Detect which cell encompasses the target text, then output its [x, y] center coordinate. 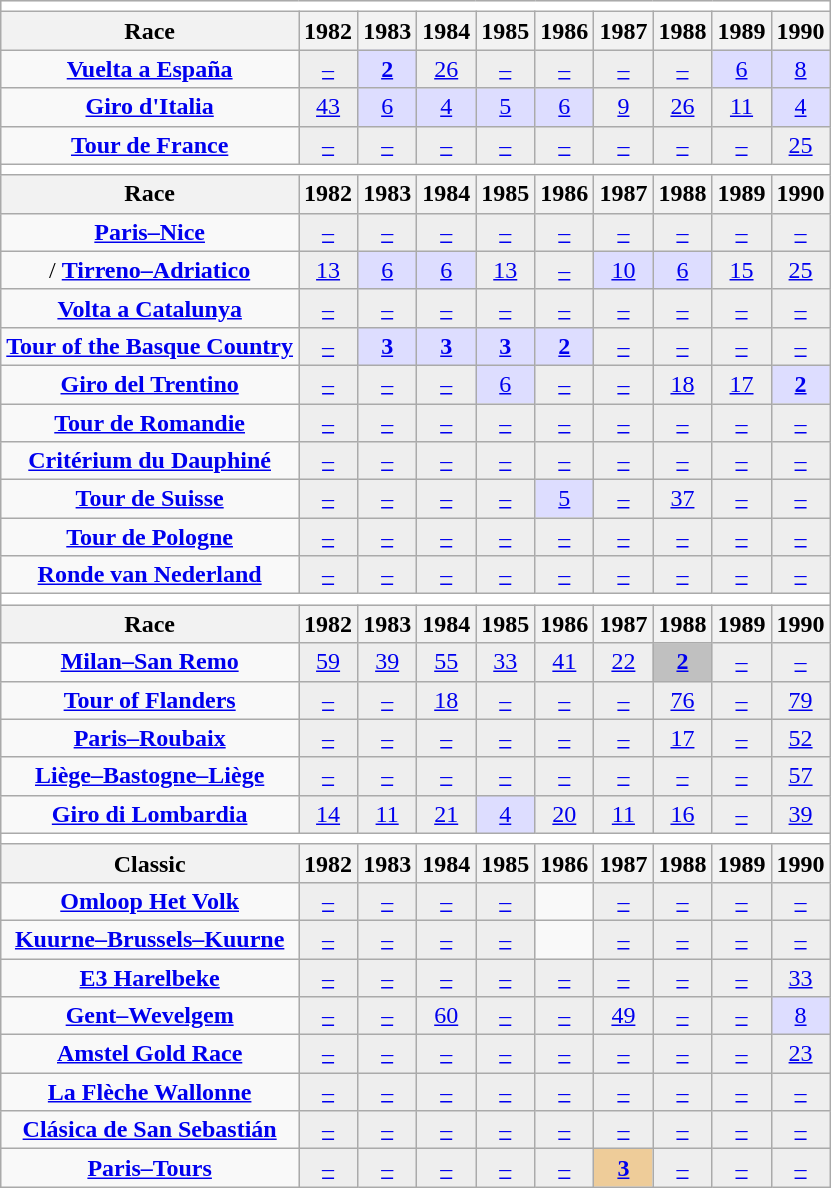
14 [328, 814]
Tour de Romandie [150, 423]
22 [624, 662]
Classic [150, 863]
10 [624, 270]
Ronde van Nederland [150, 575]
Paris–Roubaix [150, 738]
76 [682, 700]
Liège–Bastogne–Liège [150, 776]
15 [742, 270]
Tour de Suisse [150, 499]
79 [800, 700]
41 [564, 662]
43 [328, 107]
49 [624, 1016]
Tour de France [150, 145]
57 [800, 776]
Milan–San Remo [150, 662]
Tour of the Basque Country [150, 346]
Giro di Lombardia [150, 814]
Tour of Flanders [150, 700]
Omloop Het Volk [150, 901]
20 [564, 814]
52 [800, 738]
La Flèche Wallonne [150, 1092]
Paris–Tours [150, 1168]
/ Tirreno–Adriatico [150, 270]
60 [446, 1016]
Clásica de San Sebastián [150, 1130]
23 [800, 1054]
21 [446, 814]
Gent–Wevelgem [150, 1016]
Amstel Gold Race [150, 1054]
Giro del Trentino [150, 384]
Critérium du Dauphiné [150, 461]
Vuelta a España [150, 69]
Volta a Catalunya [150, 308]
37 [682, 499]
9 [624, 107]
Giro d'Italia [150, 107]
59 [328, 662]
Tour de Pologne [150, 537]
Paris–Nice [150, 232]
E3 Harelbeke [150, 977]
16 [682, 814]
55 [446, 662]
Kuurne–Brussels–Kuurne [150, 939]
